Search for the cell housing the specified text and yield its (x, y) center coordinate. 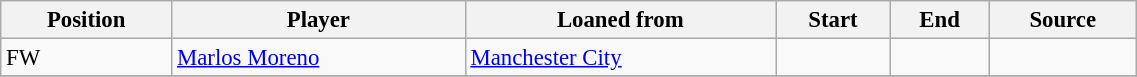
Loaned from (620, 20)
Player (318, 20)
Source (1063, 20)
End (940, 20)
Manchester City (620, 58)
Start (834, 20)
FW (86, 58)
Position (86, 20)
Marlos Moreno (318, 58)
